Scan for the cell matching the given text and deliver its [X, Y] coordinate at center. 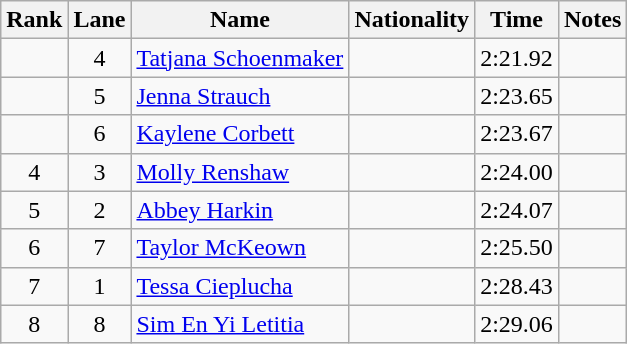
Nationality [412, 20]
2:28.43 [517, 286]
3 [100, 172]
Tessa Cieplucha [240, 286]
2:25.50 [517, 248]
Tatjana Schoenmaker [240, 58]
1 [100, 286]
Kaylene Corbett [240, 134]
Name [240, 20]
Molly Renshaw [240, 172]
Time [517, 20]
2 [100, 210]
Abbey Harkin [240, 210]
Rank [34, 20]
2:23.67 [517, 134]
2:23.65 [517, 96]
2:21.92 [517, 58]
2:24.07 [517, 210]
Sim En Yi Letitia [240, 324]
2:24.00 [517, 172]
Lane [100, 20]
Notes [592, 20]
Jenna Strauch [240, 96]
2:29.06 [517, 324]
Taylor McKeown [240, 248]
